Identify which cell holds the provided text, then report its (x, y) central coordinate. 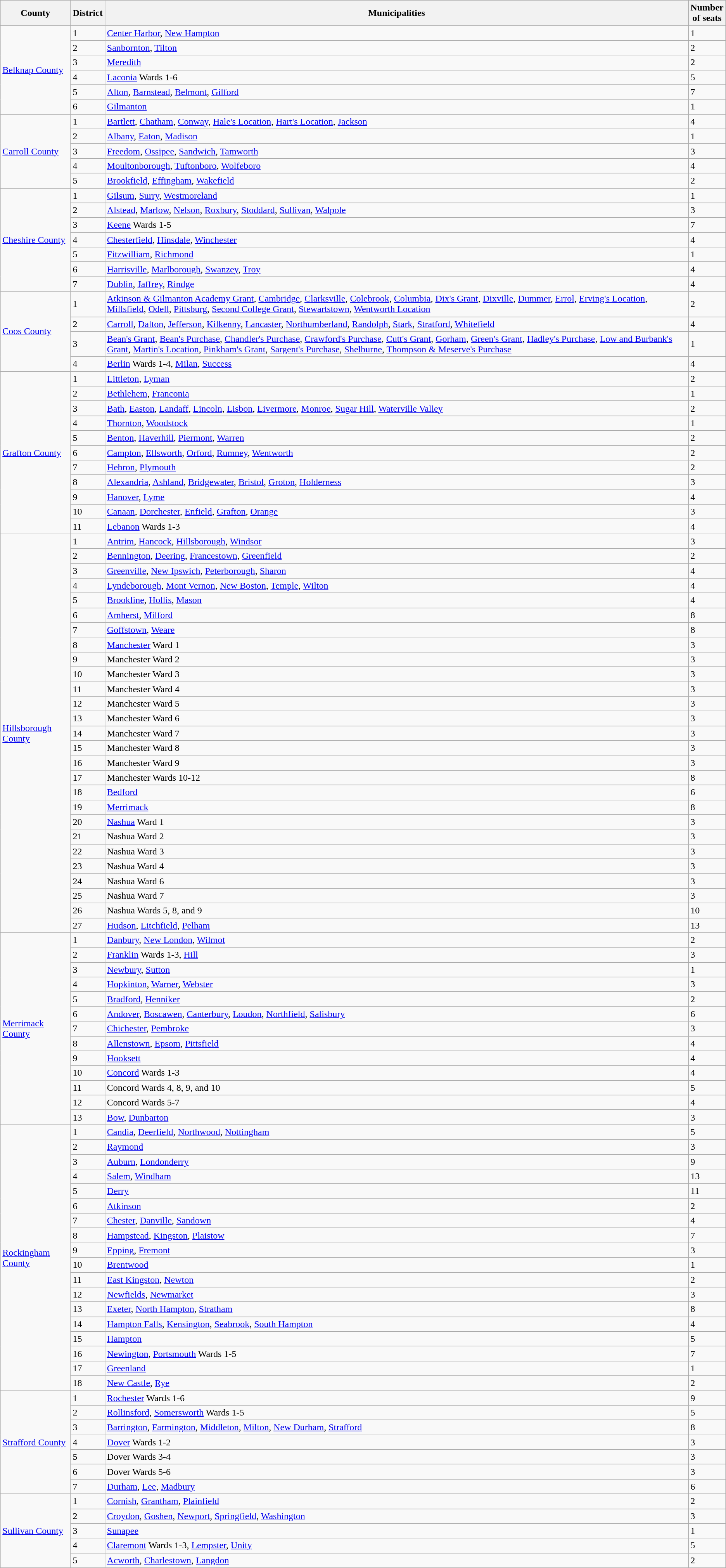
Manchester Ward 5 (396, 704)
Carroll County (36, 151)
Hanover, Lyme (396, 497)
26 (88, 910)
Andover, Boscawen, Canterbury, Loudon, Northfield, Salisbury (396, 1014)
Candia, Deerfield, Northwood, Nottingham (396, 1132)
20 (88, 822)
Antrim, Hancock, Hillsborough, Windsor (396, 541)
Cheshire County (36, 239)
Carroll, Dalton, Jefferson, Kilkenny, Lancaster, Northumberland, Randolph, Stark, Stratford, Whitefield (396, 324)
Nashua Ward 1 (396, 822)
Laconia Wards 1-6 (396, 77)
Raymond (396, 1147)
East Kingston, Newton (396, 1280)
Allenstown, Epsom, Pittsfield (396, 1043)
Greenland (396, 1368)
Nashua Ward 6 (396, 881)
Moultonborough, Tuftonboro, Wolfeboro (396, 166)
Acworth, Charlestown, Langdon (396, 1560)
Bradford, Henniker (396, 999)
Campton, Ellsworth, Orford, Rumney, Wentworth (396, 453)
Alstead, Marlow, Nelson, Roxbury, Stoddard, Sullivan, Walpole (396, 210)
Hebron, Plymouth (396, 468)
Merrimack County (36, 1029)
New Castle, Rye (396, 1383)
Grafton County (36, 452)
25 (88, 896)
Bartlett, Chatham, Conway, Hale's Location, Hart's Location, Jackson (396, 121)
Manchester Ward 3 (396, 674)
Hopkinton, Warner, Webster (396, 984)
Nashua Ward 7 (396, 896)
Hooksett (396, 1058)
Concord Wards 5-7 (396, 1102)
Dover Wards 1-2 (396, 1442)
Littleton, Lyman (396, 379)
Nashua Ward 3 (396, 851)
Strafford County (36, 1442)
Numberof seats (707, 13)
Municipalities (396, 13)
Manchester Wards 10-12 (396, 778)
Rollinsford, Somersworth Wards 1-5 (396, 1413)
Chester, Danville, Sandown (396, 1221)
Dublin, Jaffrey, Rindge (396, 284)
Bath, Easton, Landaff, Lincoln, Lisbon, Livermore, Monroe, Sugar Hill, Waterville Valley (396, 408)
Keene Wards 1-5 (396, 225)
24 (88, 881)
Berlin Wards 1-4, Milan, Success (396, 364)
Lebanon Wards 1-3 (396, 527)
Hampton (396, 1339)
Manchester Ward 9 (396, 763)
Durham, Lee, Madbury (396, 1487)
Manchester Ward 6 (396, 719)
Croydon, Goshen, Newport, Springfield, Washington (396, 1516)
Alton, Barnstead, Belmont, Gilford (396, 92)
Nashua Wards 5, 8, and 9 (396, 910)
Dover Wards 5-6 (396, 1472)
Manchester Ward 2 (396, 659)
Bennington, Deering, Francestown, Greenfield (396, 556)
Center Harbor, New Hampton (396, 33)
Fitzwilliam, Richmond (396, 255)
Epping, Fremont (396, 1250)
County (36, 13)
Hampstead, Kingston, Plaistow (396, 1235)
Bedford (396, 792)
Hillsborough County (36, 733)
Greenville, New Ipswich, Peterborough, Sharon (396, 571)
Lyndeborough, Mont Vernon, New Boston, Temple, Wilton (396, 586)
Nashua Ward 2 (396, 837)
27 (88, 925)
Bow, Dunbarton (396, 1117)
Concord Wards 1-3 (396, 1073)
Canaan, Dorchester, Enfield, Grafton, Orange (396, 512)
Alexandria, Ashland, Bridgewater, Bristol, Groton, Holderness (396, 482)
22 (88, 851)
Chesterfield, Hinsdale, Winchester (396, 240)
Gilsum, Surry, Westmoreland (396, 195)
Rockingham County (36, 1257)
Chichester, Pembroke (396, 1029)
Albany, Eaton, Madison (396, 136)
Brentwood (396, 1265)
Meredith (396, 62)
23 (88, 866)
Belknap County (36, 70)
Manchester Ward 4 (396, 689)
Sanbornton, Tilton (396, 48)
Franklin Wards 1-3, Hill (396, 955)
Claremont Wards 1-3, Lempster, Unity (396, 1545)
Hampton Falls, Kensington, Seabrook, South Hampton (396, 1324)
Cornish, Grantham, Plainfield (396, 1501)
Hudson, Litchfield, Pelham (396, 925)
Manchester Ward 8 (396, 748)
Freedom, Ossipee, Sandwich, Tamworth (396, 151)
Brookfield, Effingham, Wakefield (396, 180)
Auburn, Londonderry (396, 1161)
19 (88, 807)
Newfields, Newmarket (396, 1294)
Derry (396, 1191)
Manchester Ward 7 (396, 733)
Sunapee (396, 1531)
Salem, Windham (396, 1176)
Gilmanton (396, 107)
Benton, Haverhill, Piermont, Warren (396, 438)
Newbury, Sutton (396, 970)
Amherst, Milford (396, 615)
Nashua Ward 4 (396, 866)
Danbury, New London, Wilmot (396, 940)
Dover Wards 3-4 (396, 1457)
Thornton, Woodstock (396, 423)
Rochester Wards 1-6 (396, 1398)
District (88, 13)
Barrington, Farmington, Middleton, Milton, New Durham, Strafford (396, 1428)
Newington, Portsmouth Wards 1-5 (396, 1353)
Exeter, North Hampton, Stratham (396, 1309)
Atkinson (396, 1206)
Brookline, Hollis, Mason (396, 600)
Sullivan County (36, 1531)
Manchester Ward 1 (396, 645)
Merrimack (396, 807)
Harrisville, Marlborough, Swanzey, Troy (396, 269)
Bethlehem, Franconia (396, 393)
Coos County (36, 331)
Goffstown, Weare (396, 630)
21 (88, 837)
Concord Wards 4, 8, 9, and 10 (396, 1088)
